Search for the cell housing the specified text and yield its (X, Y) center coordinate. 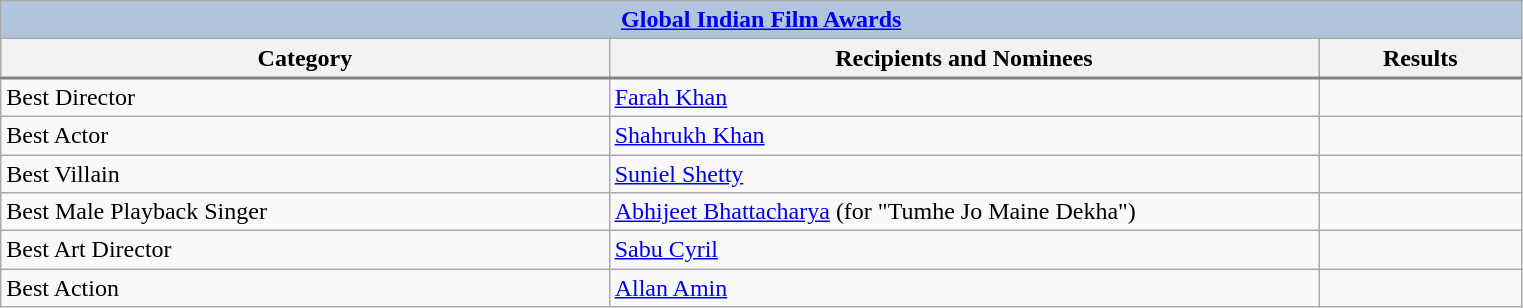
Best Action (305, 288)
Best Art Director (305, 250)
Farah Khan (964, 98)
Sabu Cyril (964, 250)
Global Indian Film Awards (762, 20)
Category (305, 58)
Results (1420, 58)
Recipients and Nominees (964, 58)
Best Director (305, 98)
Suniel Shetty (964, 173)
Abhijeet Bhattacharya (for "Tumhe Jo Maine Dekha") (964, 212)
Allan Amin (964, 288)
Best Villain (305, 173)
Best Actor (305, 135)
Shahrukh Khan (964, 135)
Best Male Playback Singer (305, 212)
